Scan for the cell matching the given text and deliver its (X, Y) coordinate at center. 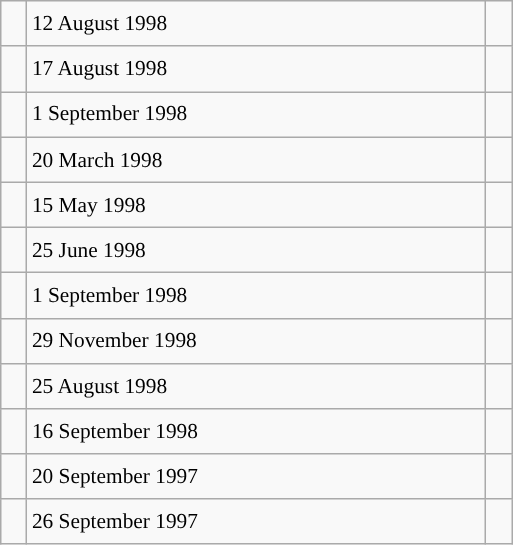
12 August 1998 (256, 24)
26 September 1997 (256, 522)
17 August 1998 (256, 68)
29 November 1998 (256, 340)
20 March 1998 (256, 160)
25 August 1998 (256, 386)
16 September 1998 (256, 432)
20 September 1997 (256, 476)
25 June 1998 (256, 250)
15 May 1998 (256, 204)
